Find where the given text appears and provide that cell's center as (X, Y) coordinate. 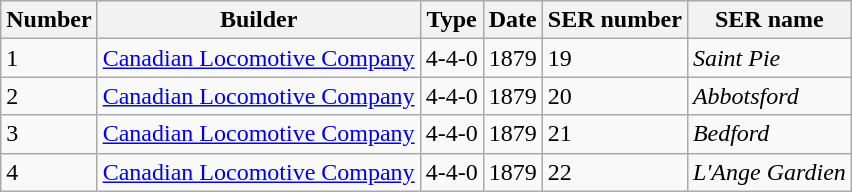
Builder (258, 20)
Abbotsford (769, 96)
Saint Pie (769, 58)
1 (49, 58)
Bedford (769, 134)
L'Ange Gardien (769, 172)
21 (614, 134)
20 (614, 96)
Date (512, 20)
Type (452, 20)
2 (49, 96)
SER name (769, 20)
22 (614, 172)
4 (49, 172)
SER number (614, 20)
19 (614, 58)
Number (49, 20)
3 (49, 134)
